Scan for the cell matching the given text and deliver its (x, y) coordinate at center. 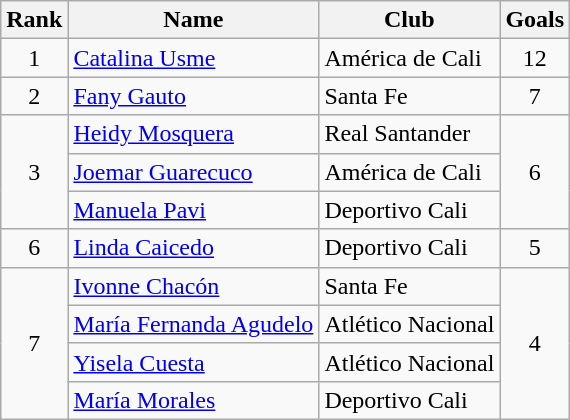
María Fernanda Agudelo (194, 324)
Goals (535, 20)
5 (535, 248)
Joemar Guarecuco (194, 172)
Club (410, 20)
4 (535, 343)
3 (34, 172)
Heidy Mosquera (194, 134)
Real Santander (410, 134)
Fany Gauto (194, 96)
Catalina Usme (194, 58)
Rank (34, 20)
María Morales (194, 400)
Name (194, 20)
Yisela Cuesta (194, 362)
Manuela Pavi (194, 210)
Ivonne Chacón (194, 286)
12 (535, 58)
2 (34, 96)
1 (34, 58)
Linda Caicedo (194, 248)
